Provide the (X, Y) coordinate of the cell's center where the given text is located.  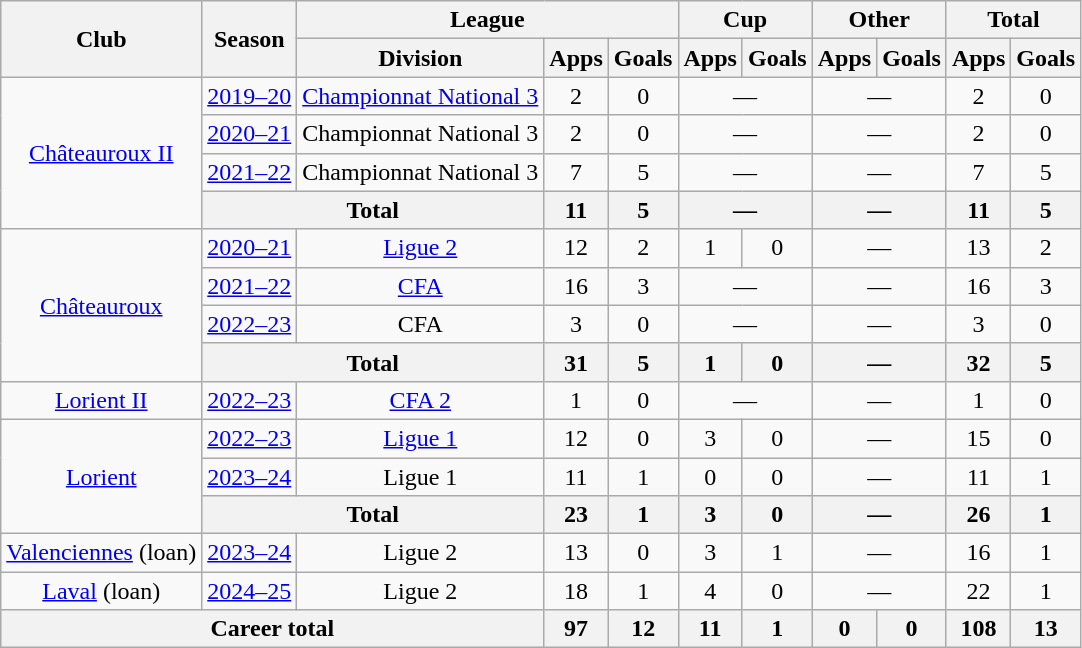
22 (978, 591)
97 (576, 629)
Laval (loan) (102, 591)
108 (978, 629)
Career total (272, 629)
Cup (745, 20)
26 (978, 515)
Châteauroux II (102, 153)
Châteauroux (102, 305)
32 (978, 362)
2019–20 (250, 96)
31 (576, 362)
League (488, 20)
Season (250, 39)
15 (978, 438)
4 (710, 591)
23 (576, 515)
Other (879, 20)
18 (576, 591)
2024–25 (250, 591)
Division (420, 58)
Lorient II (102, 400)
Club (102, 39)
Lorient (102, 476)
CFA 2 (420, 400)
Valenciennes (loan) (102, 553)
